Extract the (X, Y) coordinate from the center of the cell holding the provided text.  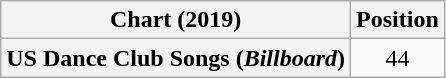
US Dance Club Songs (Billboard) (176, 58)
Position (398, 20)
44 (398, 58)
Chart (2019) (176, 20)
